Identify which cell holds the provided text, then report its [x, y] central coordinate. 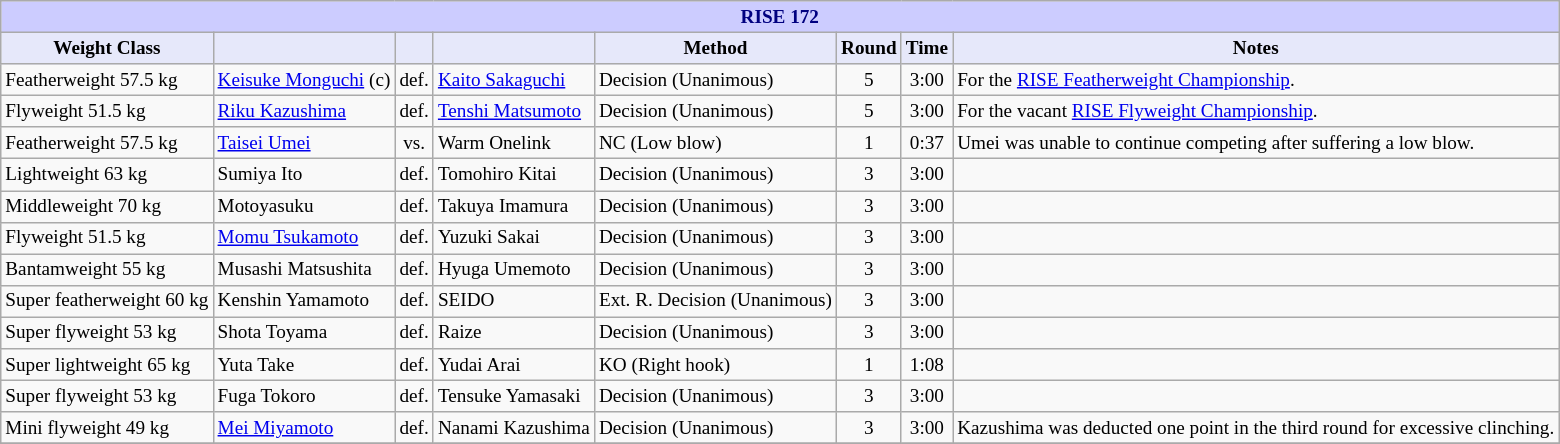
RISE 172 [780, 17]
Super lightweight 65 kg [107, 365]
For the vacant RISE Flyweight Championship. [1256, 111]
Riku Kazushima [304, 111]
Takuya Imamura [514, 206]
Bantamweight 55 kg [107, 270]
1:08 [926, 365]
Hyuga Umemoto [514, 270]
Round [870, 48]
Kaito Sakaguchi [514, 80]
Yuzuki Sakai [514, 238]
Super featherweight 60 kg [107, 301]
SEIDO [514, 301]
Nanami Kazushima [514, 428]
Raize [514, 333]
Warm Onelink [514, 143]
Lightweight 63 kg [107, 175]
For the RISE Featherweight Championship. [1256, 80]
Time [926, 48]
Keisuke Monguchi (c) [304, 80]
Fuga Tokoro [304, 396]
Momu Tsukamoto [304, 238]
Kazushima was deducted one point in the third round for excessive clinching. [1256, 428]
NC (Low blow) [715, 143]
Middleweight 70 kg [107, 206]
vs. [414, 143]
0:37 [926, 143]
Mei Miyamoto [304, 428]
Shota Toyama [304, 333]
Sumiya Ito [304, 175]
Method [715, 48]
Tensuke Yamasaki [514, 396]
Weight Class [107, 48]
Musashi Matsushita [304, 270]
Taisei Umei [304, 143]
Ext. R. Decision (Unanimous) [715, 301]
Mini flyweight 49 kg [107, 428]
Yuta Take [304, 365]
KO (Right hook) [715, 365]
Umei was unable to continue competing after suffering a low blow. [1256, 143]
Motoyasuku [304, 206]
Tenshi Matsumoto [514, 111]
Notes [1256, 48]
Tomohiro Kitai [514, 175]
Yudai Arai [514, 365]
Kenshin Yamamoto [304, 301]
